Determine the [X, Y] coordinate at the center of the cell enclosing the given text.  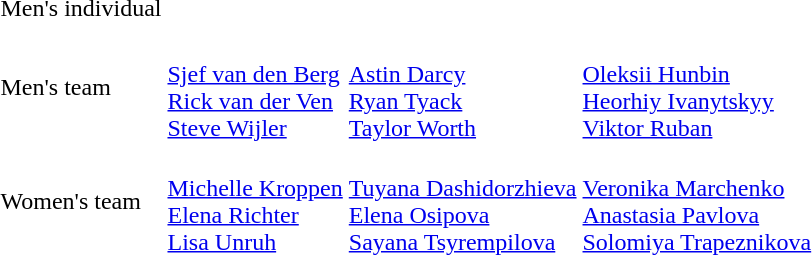
Sjef van den BergRick van der VenSteve Wijler [255, 88]
Astin DarcyRyan TyackTaylor Worth [462, 88]
